Capture the cell that displays the provided text and extract its [x, y] central coordinate. 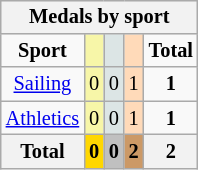
Sailing [42, 84]
Medals by sport [100, 17]
Sport [42, 51]
Athletics [42, 118]
